Provide the (x, y) coordinate of the cell's center where the given text is located.  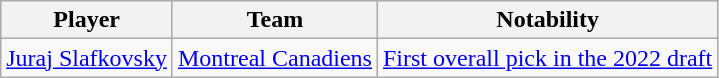
First overall pick in the 2022 draft (547, 58)
Player (87, 20)
Team (274, 20)
Notability (547, 20)
Montreal Canadiens (274, 58)
Juraj Slafkovsky (87, 58)
